Provide the (X, Y) coordinate of the cell's center where the given text is located.  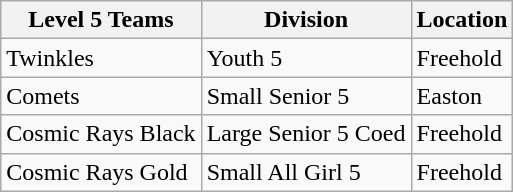
Twinkles (101, 58)
Small All Girl 5 (306, 172)
Cosmic Rays Black (101, 134)
Small Senior 5 (306, 96)
Comets (101, 96)
Large Senior 5 Coed (306, 134)
Location (462, 20)
Level 5 Teams (101, 20)
Cosmic Rays Gold (101, 172)
Easton (462, 96)
Division (306, 20)
Youth 5 (306, 58)
